Return the (X, Y) coordinate for the center point of the cell that contains the specified text.  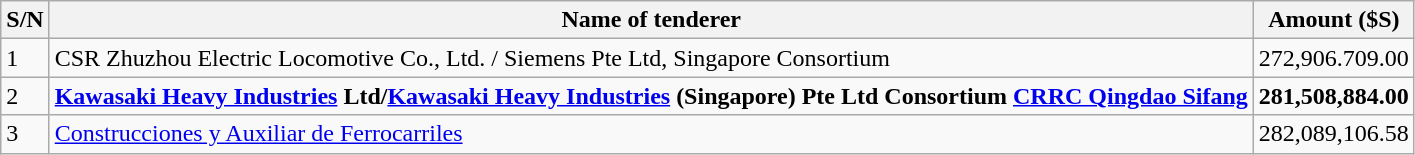
282,089,106.58 (1334, 134)
CSR Zhuzhou Electric Locomotive Co., Ltd. / Siemens Pte Ltd, Singapore Consortium (651, 58)
3 (25, 134)
Name of tenderer (651, 20)
Kawasaki Heavy Industries Ltd/Kawasaki Heavy Industries (Singapore) Pte Ltd Consortium CRRC Qingdao Sifang (651, 96)
1 (25, 58)
S/N (25, 20)
Construcciones y Auxiliar de Ferrocarriles (651, 134)
2 (25, 96)
272,906.709.00 (1334, 58)
Amount ($S) (1334, 20)
281,508,884.00 (1334, 96)
